Provide the (x, y) coordinate of the cell's center where the given text is located.  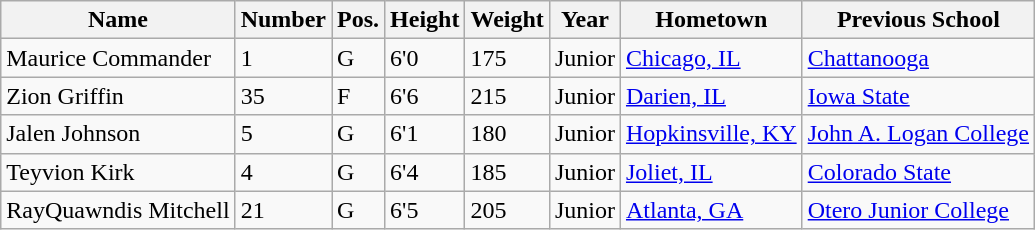
Chattanooga (918, 58)
Pos. (358, 20)
175 (507, 58)
6'1 (425, 134)
Colorado State (918, 172)
6'0 (425, 58)
Year (584, 20)
Maurice Commander (118, 58)
4 (283, 172)
5 (283, 134)
Iowa State (918, 96)
215 (507, 96)
6'4 (425, 172)
180 (507, 134)
Previous School (918, 20)
Zion Griffin (118, 96)
John A. Logan College (918, 134)
205 (507, 210)
F (358, 96)
Name (118, 20)
Height (425, 20)
Teyvion Kirk (118, 172)
Darien, IL (711, 96)
Atlanta, GA (711, 210)
6'6 (425, 96)
21 (283, 210)
Hopkinsville, KY (711, 134)
Chicago, IL (711, 58)
185 (507, 172)
1 (283, 58)
Hometown (711, 20)
Weight (507, 20)
6'5 (425, 210)
35 (283, 96)
RayQuawndis Mitchell (118, 210)
Otero Junior College (918, 210)
Joliet, IL (711, 172)
Number (283, 20)
Jalen Johnson (118, 134)
